Identify which cell holds the provided text, then report its [x, y] central coordinate. 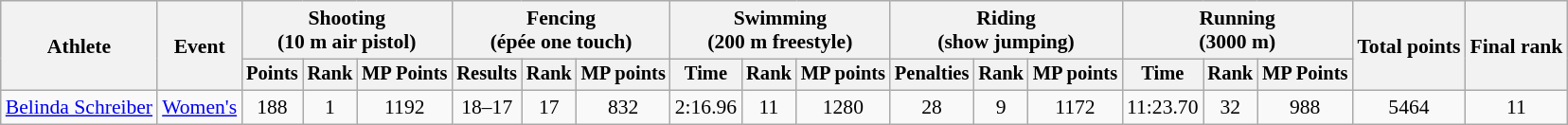
Results [487, 75]
Belinda Schreiber [80, 108]
32 [1230, 108]
1 [330, 108]
Swimming(200 m freestyle) [780, 30]
Total points [1409, 45]
1172 [1076, 108]
Athlete [80, 45]
Fencing(épée one touch) [561, 30]
Penalties [932, 75]
Final rank [1516, 45]
Running(3000 m) [1237, 30]
5464 [1409, 108]
Shooting(10 m air pistol) [347, 30]
Women's [199, 108]
988 [1305, 108]
Event [199, 45]
Riding(show jumping) [1006, 30]
832 [623, 108]
Points [272, 75]
1280 [843, 108]
17 [549, 108]
188 [272, 108]
11:23.70 [1163, 108]
1192 [404, 108]
2:16.96 [706, 108]
9 [1001, 108]
28 [932, 108]
18–17 [487, 108]
